For the text-containing cell, return its midpoint in [x, y] coordinate format. 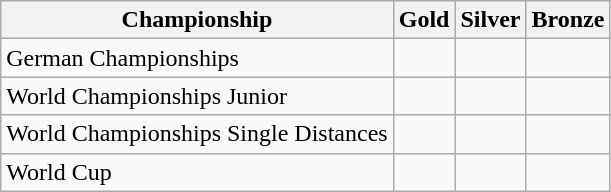
World Cup [197, 172]
Bronze [568, 20]
German Championships [197, 58]
Silver [490, 20]
Championship [197, 20]
World Championships Single Distances [197, 134]
World Championships Junior [197, 96]
Gold [424, 20]
